For the text-containing cell, return its midpoint in [X, Y] coordinate format. 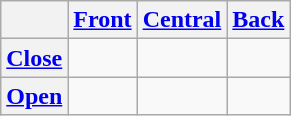
Close [34, 58]
Front [102, 20]
Back [258, 20]
Open [34, 96]
Central [182, 20]
